Search for the cell housing the specified text and yield its (X, Y) center coordinate. 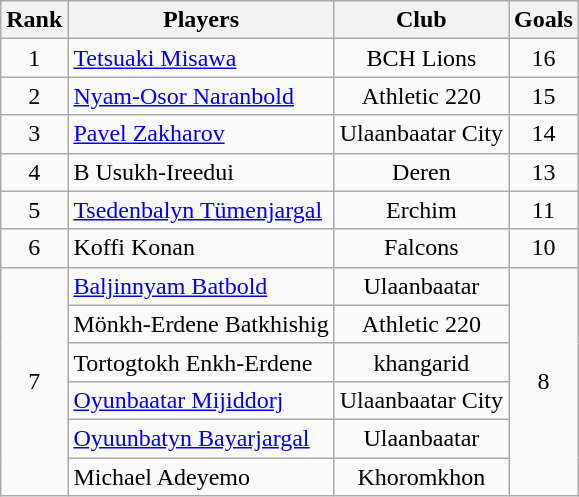
10 (544, 248)
16 (544, 58)
B Usukh-Ireedui (201, 172)
3 (34, 134)
Koffi Konan (201, 248)
Khoromkhon (421, 477)
14 (544, 134)
Falcons (421, 248)
Erchim (421, 210)
Pavel Zakharov (201, 134)
Tortogtokh Enkh-Erdene (201, 362)
11 (544, 210)
Deren (421, 172)
Oyuunbatyn Bayarjargal (201, 438)
5 (34, 210)
1 (34, 58)
13 (544, 172)
Club (421, 20)
Rank (34, 20)
Tsedenbalyn Tümenjargal (201, 210)
6 (34, 248)
15 (544, 96)
Tetsuaki Misawa (201, 58)
4 (34, 172)
7 (34, 381)
Michael Adeyemo (201, 477)
8 (544, 381)
khangarid (421, 362)
BCH Lions (421, 58)
Goals (544, 20)
Mönkh-Erdene Batkhishig (201, 324)
Baljinnyam Batbold (201, 286)
Nyam-Osor Naranbold (201, 96)
Players (201, 20)
Oyunbaatar Mijiddorj (201, 400)
2 (34, 96)
